Find where the given text appears and provide that cell's center as [x, y] coordinate. 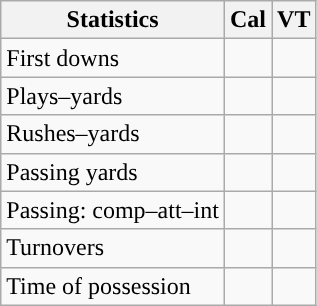
First downs [113, 58]
Cal [248, 20]
Passing: comp–att–int [113, 210]
Passing yards [113, 172]
Turnovers [113, 248]
Statistics [113, 20]
VT [294, 20]
Plays–yards [113, 96]
Time of possession [113, 286]
Rushes–yards [113, 134]
